Scan for the cell matching the given text and deliver its [X, Y] coordinate at center. 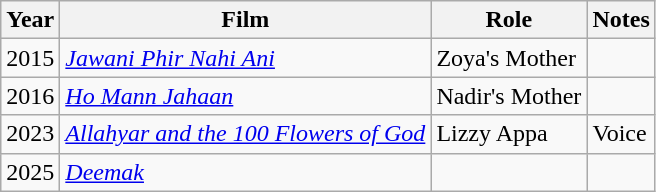
2015 [30, 58]
2016 [30, 96]
2023 [30, 134]
Lizzy Appa [509, 134]
Notes [621, 20]
Zoya's Mother [509, 58]
Allahyar and the 100 Flowers of God [246, 134]
Jawani Phir Nahi Ani [246, 58]
2025 [30, 172]
Film [246, 20]
Ho Mann Jahaan [246, 96]
Nadir's Mother [509, 96]
Year [30, 20]
Role [509, 20]
Voice [621, 134]
Deemak [246, 172]
